Find where the given text appears and provide that cell's center as (X, Y) coordinate. 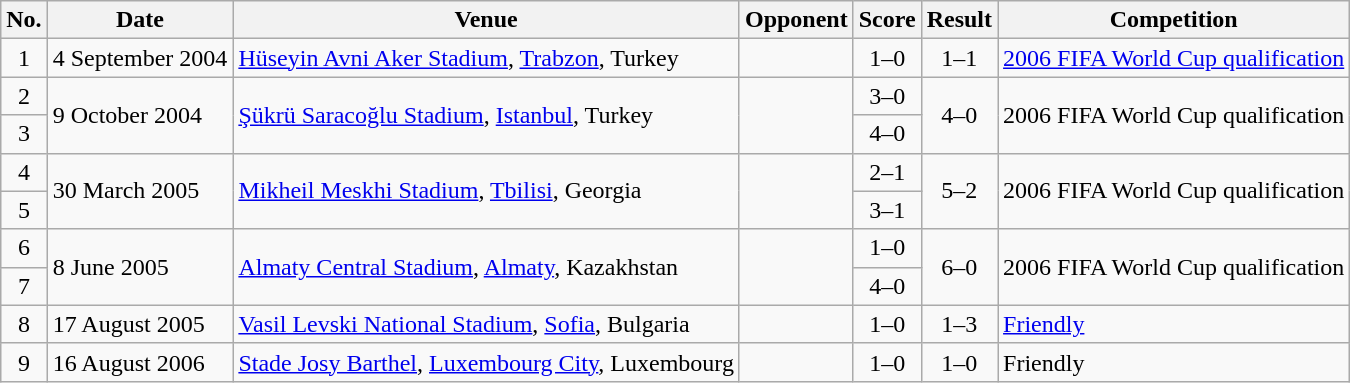
8 (24, 324)
17 August 2005 (140, 324)
6–0 (959, 267)
Şükrü Saracoğlu Stadium, Istanbul, Turkey (486, 115)
1–1 (959, 58)
1 (24, 58)
3 (24, 134)
Opponent (796, 20)
Stade Josy Barthel, Luxembourg City, Luxembourg (486, 362)
5–2 (959, 191)
Date (140, 20)
6 (24, 248)
4 September 2004 (140, 58)
9 (24, 362)
Mikheil Meskhi Stadium, Tbilisi, Georgia (486, 191)
3–1 (887, 210)
Almaty Central Stadium, Almaty, Kazakhstan (486, 267)
Hüseyin Avni Aker Stadium, Trabzon, Turkey (486, 58)
Score (887, 20)
9 October 2004 (140, 115)
8 June 2005 (140, 267)
16 August 2006 (140, 362)
5 (24, 210)
Vasil Levski National Stadium, Sofia, Bulgaria (486, 324)
2–1 (887, 172)
3–0 (887, 96)
30 March 2005 (140, 191)
Venue (486, 20)
Result (959, 20)
4 (24, 172)
1–3 (959, 324)
Competition (1174, 20)
No. (24, 20)
7 (24, 286)
2 (24, 96)
